Capture the cell that displays the provided text and extract its [X, Y] central coordinate. 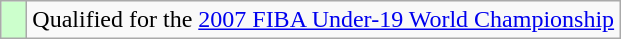
Qualified for the 2007 FIBA Under-19 World Championship [324, 20]
